Identify which cell holds the provided text, then report its (x, y) central coordinate. 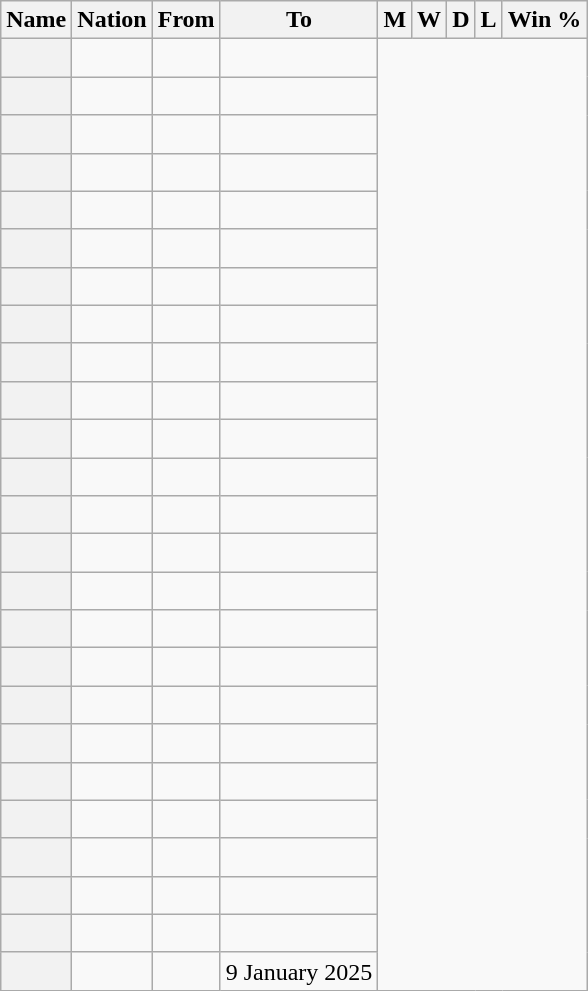
Nation (112, 20)
9 January 2025 (299, 971)
From (186, 20)
W (430, 20)
D (461, 20)
L (488, 20)
Name (36, 20)
Win % (544, 20)
M (395, 20)
To (299, 20)
